Provide the (X, Y) coordinate of the cell's center where the given text is located.  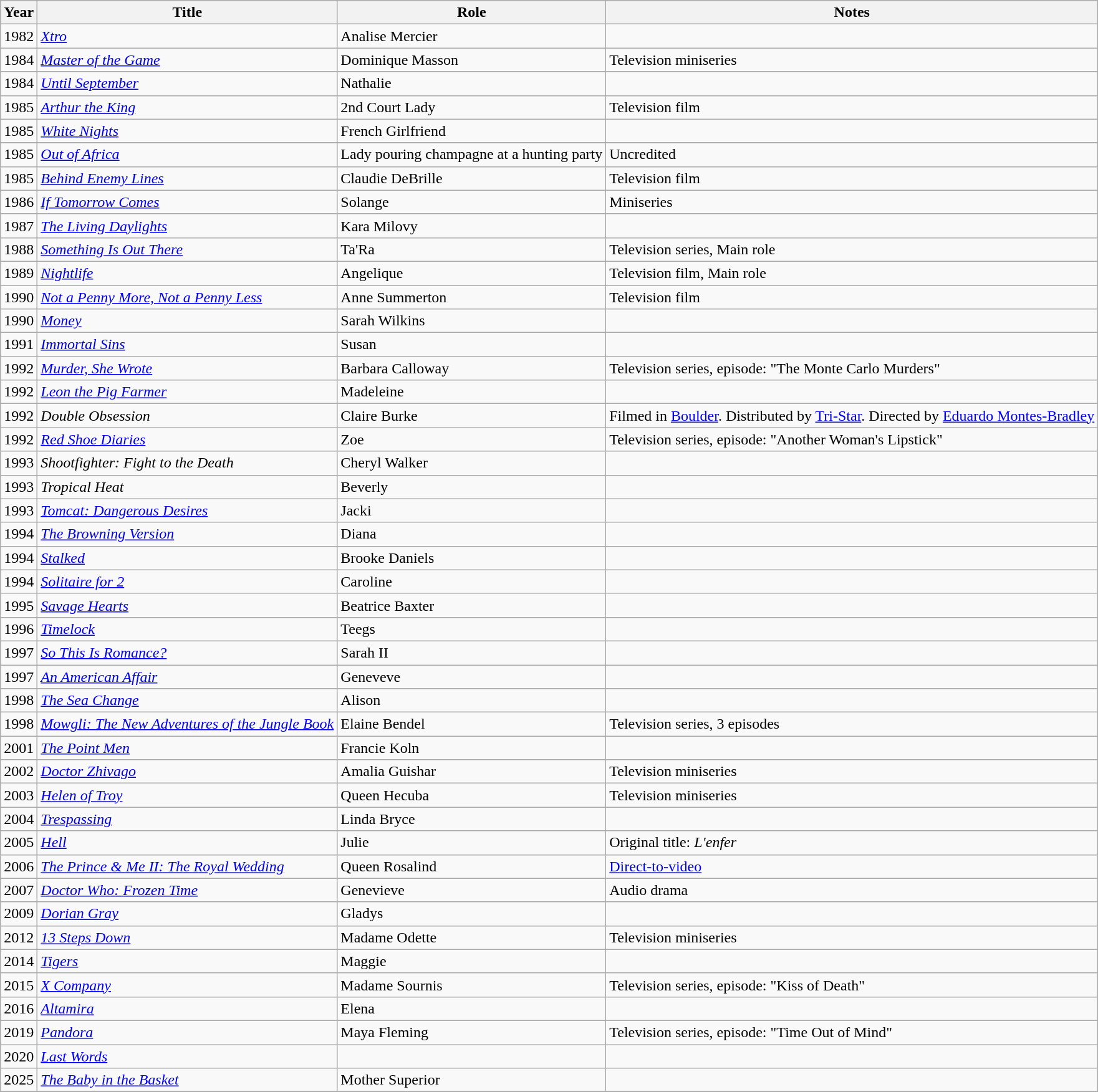
2007 (19, 890)
Maggie (471, 961)
1986 (19, 202)
Tigers (187, 961)
The Prince & Me II: The Royal Wedding (187, 866)
Doctor Who: Frozen Time (187, 890)
Mowgli: The New Adventures of the Jungle Book (187, 724)
Analise Mercier (471, 36)
Sarah II (471, 653)
2014 (19, 961)
Queen Hecuba (471, 795)
Nightlife (187, 273)
Uncredited (852, 155)
Television series, episode: "Another Woman's Lipstick" (852, 439)
Leon the Pig Farmer (187, 392)
Ta'Ra (471, 249)
The Baby in the Basket (187, 1080)
1989 (19, 273)
Year (19, 12)
If Tomorrow Comes (187, 202)
Timelock (187, 629)
Money (187, 321)
Arthur the King (187, 107)
Doctor Zhivago (187, 772)
Queen Rosalind (471, 866)
The Point Men (187, 748)
Tropical Heat (187, 487)
Murder, She Wrote (187, 368)
The Living Daylights (187, 226)
Brooke Daniels (471, 558)
Kara Milovy (471, 226)
2004 (19, 819)
Elaine Bendel (471, 724)
Filmed in Boulder. Distributed by Tri-Star. Directed by Eduardo Montes-Bradley (852, 416)
Sarah Wilkins (471, 321)
2016 (19, 1008)
Savage Hearts (187, 605)
2025 (19, 1080)
White Nights (187, 131)
Direct-to-video (852, 866)
Zoe (471, 439)
1987 (19, 226)
Title (187, 12)
Solange (471, 202)
Beatrice Baxter (471, 605)
Diana (471, 534)
2019 (19, 1032)
Double Obsession (187, 416)
Amalia Guishar (471, 772)
Dorian Gray (187, 914)
Last Words (187, 1056)
Behind Enemy Lines (187, 178)
Linda Bryce (471, 819)
Shootfighter: Fight to the Death (187, 463)
Television series, episode: "Time Out of Mind" (852, 1032)
Cheryl Walker (471, 463)
Altamira (187, 1008)
Maya Fleming (471, 1032)
Dominique Masson (471, 60)
Madame Odette (471, 937)
Teegs (471, 629)
X Company (187, 985)
Notes (852, 12)
1988 (19, 249)
Susan (471, 345)
Television series, 3 episodes (852, 724)
Hell (187, 843)
2005 (19, 843)
Geneveve (471, 676)
2012 (19, 937)
French Girlfriend (471, 131)
1982 (19, 36)
Red Shoe Diaries (187, 439)
An American Affair (187, 676)
Elena (471, 1008)
Audio drama (852, 890)
Caroline (471, 582)
2001 (19, 748)
Miniseries (852, 202)
Immortal Sins (187, 345)
Pandora (187, 1032)
Genevieve (471, 890)
1996 (19, 629)
13 Steps Down (187, 937)
Original title: L'enfer (852, 843)
The Sea Change (187, 701)
Stalked (187, 558)
1995 (19, 605)
2006 (19, 866)
Gladys (471, 914)
Mother Superior (471, 1080)
2015 (19, 985)
2nd Court Lady (471, 107)
Angelique (471, 273)
So This Is Romance? (187, 653)
Claudie DeBrille (471, 178)
Barbara Calloway (471, 368)
Anne Summerton (471, 297)
Until September (187, 84)
Madeleine (471, 392)
Helen of Troy (187, 795)
Julie (471, 843)
2002 (19, 772)
Tomcat: Dangerous Desires (187, 510)
Not a Penny More, Not a Penny Less (187, 297)
Xtro (187, 36)
Madame Sournis (471, 985)
2003 (19, 795)
Television series, episode: "Kiss of Death" (852, 985)
Alison (471, 701)
1991 (19, 345)
Out of Africa (187, 155)
2020 (19, 1056)
Master of the Game (187, 60)
Claire Burke (471, 416)
The Browning Version (187, 534)
Beverly (471, 487)
Something Is Out There (187, 249)
Nathalie (471, 84)
Television film, Main role (852, 273)
Solitaire for 2 (187, 582)
Trespassing (187, 819)
Role (471, 12)
Francie Koln (471, 748)
Television series, episode: "The Monte Carlo Murders" (852, 368)
2009 (19, 914)
Jacki (471, 510)
Television series, Main role (852, 249)
Lady pouring champagne at a hunting party (471, 155)
